Identify which cell holds the provided text, then report its (X, Y) central coordinate. 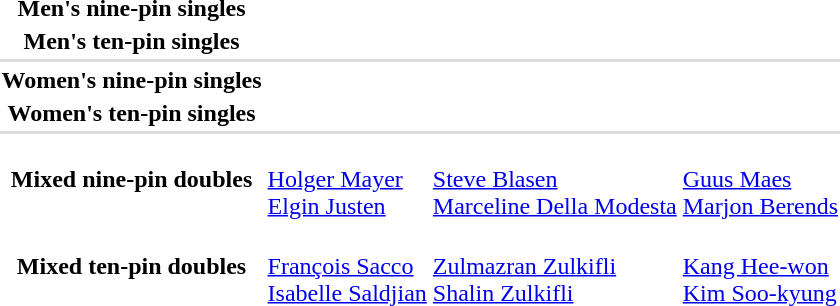
Mixed nine-pin doubles (132, 179)
Men's ten-pin singles (132, 41)
Steve BlasenMarceline Della Modesta (554, 179)
Holger MayerElgin Justen (347, 179)
Women's nine-pin singles (132, 80)
Women's ten-pin singles (132, 113)
Guus MaesMarjon Berends (760, 179)
